Provide the (x, y) coordinate of the cell's center where the given text is located.  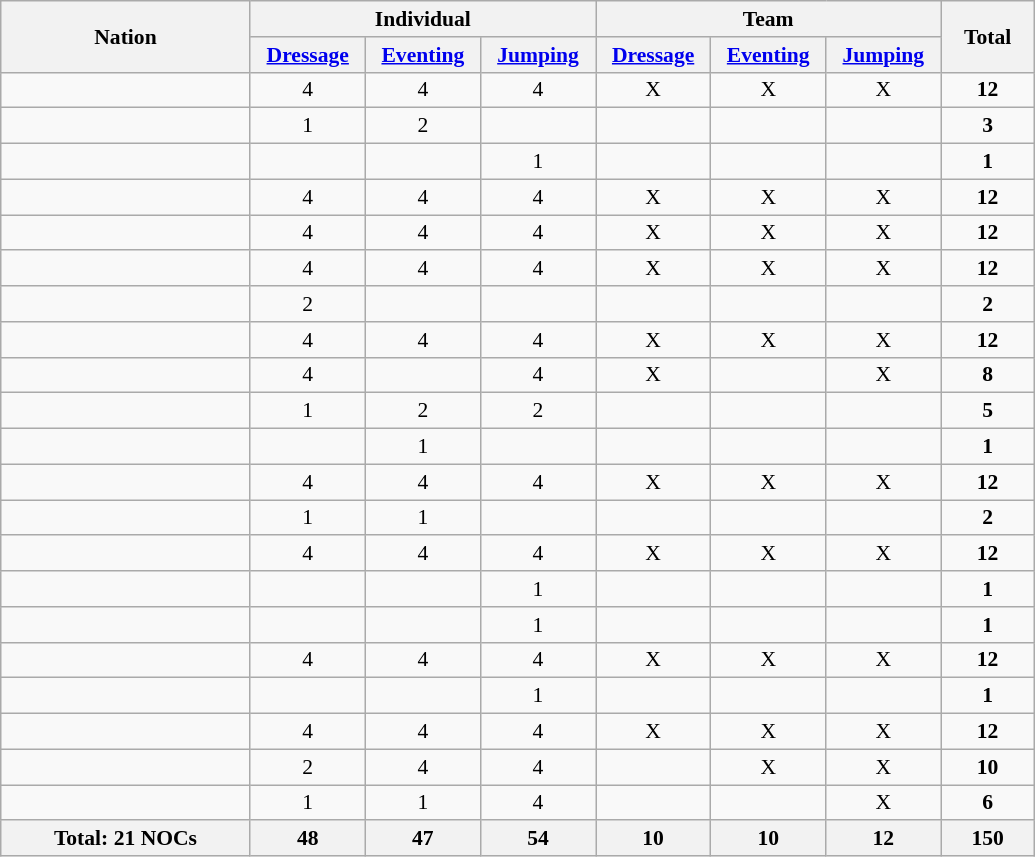
47 (422, 839)
Team (768, 19)
Nation (126, 36)
Total (988, 36)
8 (988, 375)
150 (988, 839)
3 (988, 126)
Individual (422, 19)
54 (538, 839)
5 (988, 411)
48 (308, 839)
6 (988, 803)
Total: 21 NOCs (126, 839)
